Pinpoint the cell where the given text exists, returning its [X, Y] midpoint coordinate. 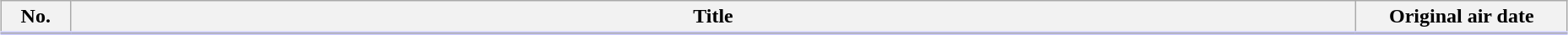
No. [35, 17]
Original air date [1462, 17]
Title [713, 17]
